Find where the given text appears and provide that cell's center as (x, y) coordinate. 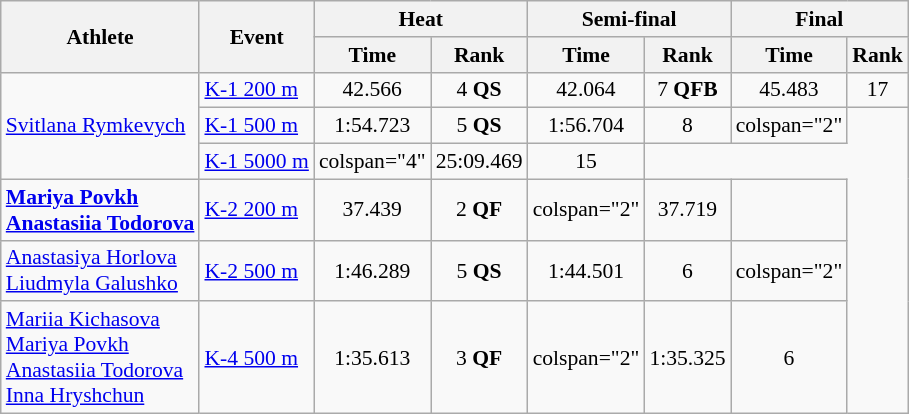
K-1 5000 m (256, 162)
8 (687, 126)
Semi-final (630, 19)
1:44.501 (586, 270)
7 QFB (687, 90)
37.439 (372, 210)
Heat (421, 19)
Event (256, 36)
K-2 200 m (256, 210)
1:54.723 (372, 126)
42.566 (372, 90)
3 QF (480, 358)
Athlete (100, 36)
4 QS (480, 90)
1:35.325 (687, 358)
1:35.613 (372, 358)
25:09.469 (480, 162)
15 (586, 162)
K-1 200 m (256, 90)
Svitlana Rymkevych (100, 126)
42.064 (586, 90)
17 (878, 90)
Anastasiya HorlovaLiudmyla Galushko (100, 270)
2 QF (480, 210)
Mariya PovkhAnastasiia Todorova (100, 210)
45.483 (790, 90)
K-2 500 m (256, 270)
Mariia KichasovaMariya PovkhAnastasiia TodorovaInna Hryshchun (100, 358)
37.719 (687, 210)
colspan="4" (372, 162)
1:56.704 (586, 126)
K-1 500 m (256, 126)
Final (820, 19)
K-4 500 m (256, 358)
1:46.289 (372, 270)
